From the cell containing the given text, extract its center point as [X, Y] coordinate. 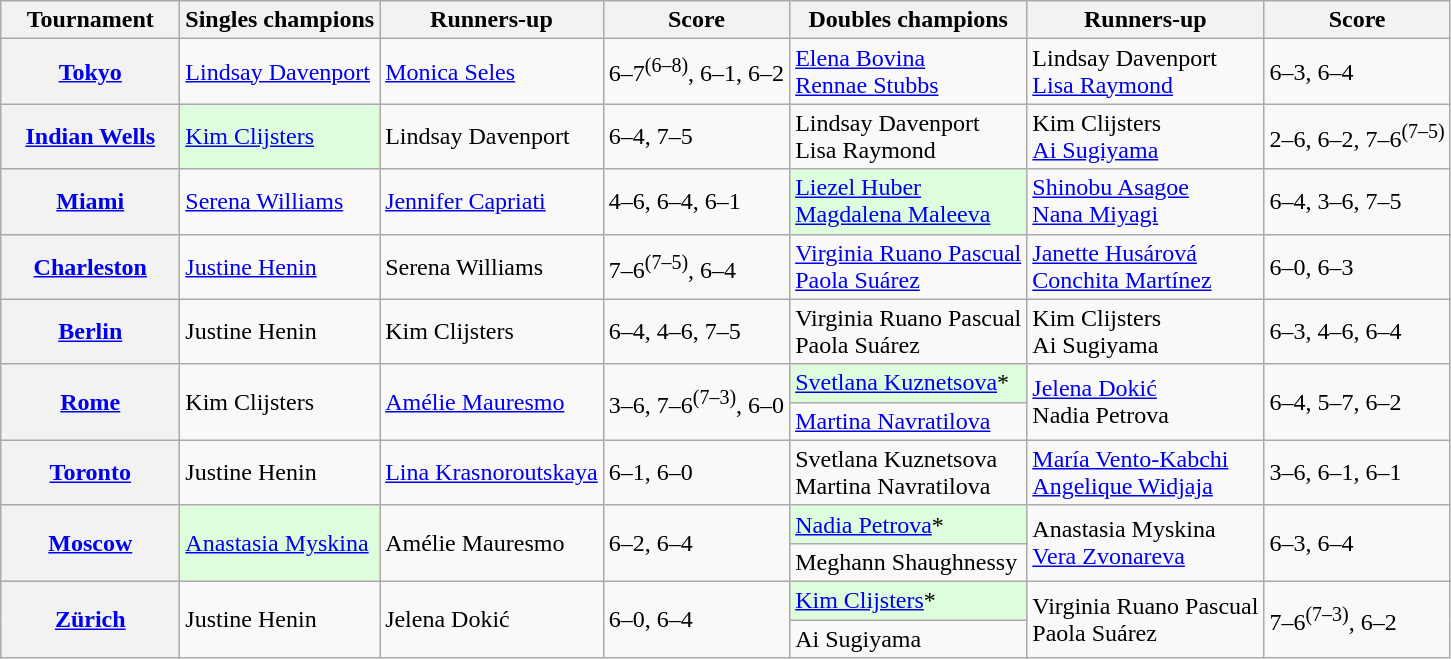
3–6, 6–1, 6–1 [1357, 472]
Indian Wells [90, 136]
Elena Bovina Rennae Stubbs [908, 72]
6–4, 3–6, 7–5 [1357, 202]
7–6(7–3), 6–2 [1357, 619]
Nadia Petrova* [908, 524]
Charleston [90, 266]
3–6, 7–6(7–3), 6–0 [696, 402]
Kim Clijsters* [908, 600]
Anastasia Myskina [280, 543]
Singles champions [280, 20]
Lina Krasnoroutskaya [492, 472]
6–3, 4–6, 6–4 [1357, 332]
Meghann Shaughnessy [908, 562]
Jelena Dokić [492, 619]
Tournament [90, 20]
Berlin [90, 332]
6–1, 6–0 [696, 472]
2–6, 6–2, 7–6(7–5) [1357, 136]
Anastasia Myskina Vera Zvonareva [1146, 543]
Shinobu Asagoe Nana Miyagi [1146, 202]
Monica Seles [492, 72]
Svetlana Kuznetsova Martina Navratilova [908, 472]
Janette Husárová Conchita Martínez [1146, 266]
Svetlana Kuznetsova* [908, 383]
Jelena Dokić Nadia Petrova [1146, 402]
6–4, 7–5 [696, 136]
6–2, 6–4 [696, 543]
Jennifer Capriati [492, 202]
Tokyo [90, 72]
6–0, 6–3 [1357, 266]
Toronto [90, 472]
6–7(6–8), 6–1, 6–2 [696, 72]
Zürich [90, 619]
Miami [90, 202]
Liezel Huber Magdalena Maleeva [908, 202]
6–4, 4–6, 7–5 [696, 332]
Ai Sugiyama [908, 639]
7–6(7–5), 6–4 [696, 266]
Martina Navratilova [908, 421]
Rome [90, 402]
6–4, 5–7, 6–2 [1357, 402]
Doubles champions [908, 20]
Moscow [90, 543]
4–6, 6–4, 6–1 [696, 202]
María Vento-Kabchi Angelique Widjaja [1146, 472]
6–0, 6–4 [696, 619]
